From the cell containing the given text, extract its center point as [x, y] coordinate. 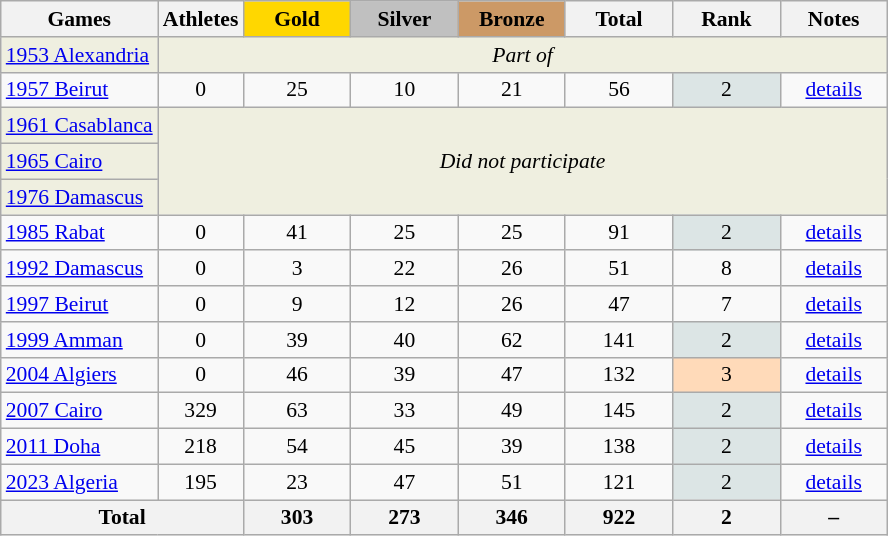
12 [404, 304]
7 [726, 304]
Athletes [201, 19]
91 [618, 233]
1965 Cairo [80, 162]
22 [404, 269]
Part of [523, 55]
1985 Rabat [80, 233]
10 [404, 90]
2004 Algiers [80, 375]
Notes [834, 19]
8 [726, 269]
922 [618, 518]
Games [80, 19]
141 [618, 340]
62 [512, 340]
2011 Doha [80, 447]
Silver [404, 19]
132 [618, 375]
– [834, 518]
54 [296, 447]
63 [296, 411]
56 [618, 90]
Bronze [512, 19]
329 [201, 411]
195 [201, 482]
1953 Alexandria [80, 55]
Rank [726, 19]
21 [512, 90]
1976 Damascus [80, 197]
1997 Beirut [80, 304]
49 [512, 411]
303 [296, 518]
346 [512, 518]
1999 Amman [80, 340]
9 [296, 304]
138 [618, 447]
40 [404, 340]
1961 Casablanca [80, 126]
41 [296, 233]
145 [618, 411]
Did not participate [523, 162]
23 [296, 482]
33 [404, 411]
1992 Damascus [80, 269]
273 [404, 518]
2023 Algeria [80, 482]
Gold [296, 19]
121 [618, 482]
45 [404, 447]
218 [201, 447]
46 [296, 375]
2007 Cairo [80, 411]
1957 Beirut [80, 90]
